Detect which cell encompasses the target text, then output its (X, Y) center coordinate. 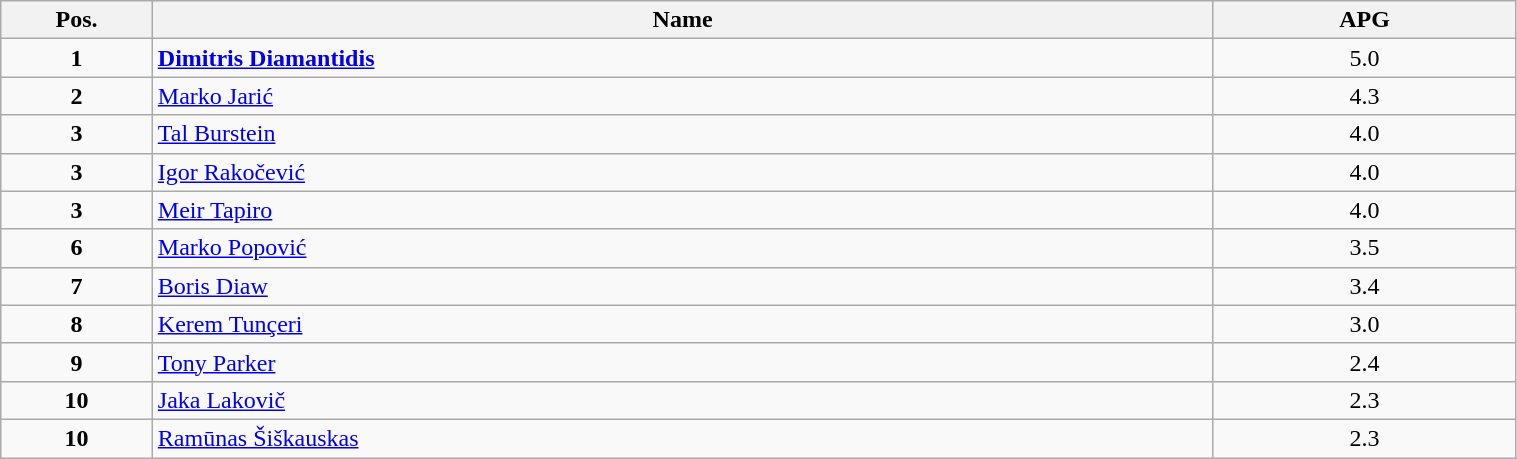
Igor Rakočević (682, 172)
Marko Popović (682, 248)
Tal Burstein (682, 134)
3.5 (1364, 248)
Name (682, 20)
2 (77, 96)
Meir Tapiro (682, 210)
1 (77, 58)
Pos. (77, 20)
Jaka Lakovič (682, 400)
Boris Diaw (682, 286)
APG (1364, 20)
Marko Jarić (682, 96)
9 (77, 362)
Kerem Tunçeri (682, 324)
3.0 (1364, 324)
5.0 (1364, 58)
Dimitris Diamantidis (682, 58)
2.4 (1364, 362)
7 (77, 286)
Tony Parker (682, 362)
6 (77, 248)
Ramūnas Šiškauskas (682, 438)
8 (77, 324)
4.3 (1364, 96)
3.4 (1364, 286)
